Output the [X, Y] coordinate of the center of the cell containing the given text.  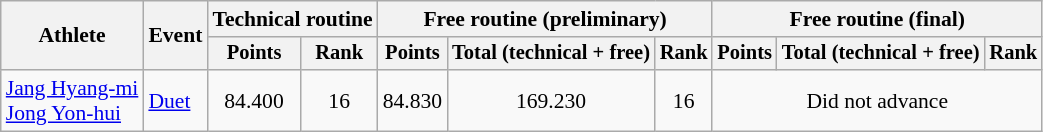
169.230 [551, 100]
Duet [175, 100]
Athlete [72, 36]
Technical routine [292, 19]
84.400 [254, 100]
Jang Hyang-miJong Yon-hui [72, 100]
Free routine (final) [877, 19]
Event [175, 36]
Did not advance [877, 100]
84.830 [412, 100]
Free routine (preliminary) [546, 19]
